Scan for the cell matching the given text and deliver its [x, y] coordinate at center. 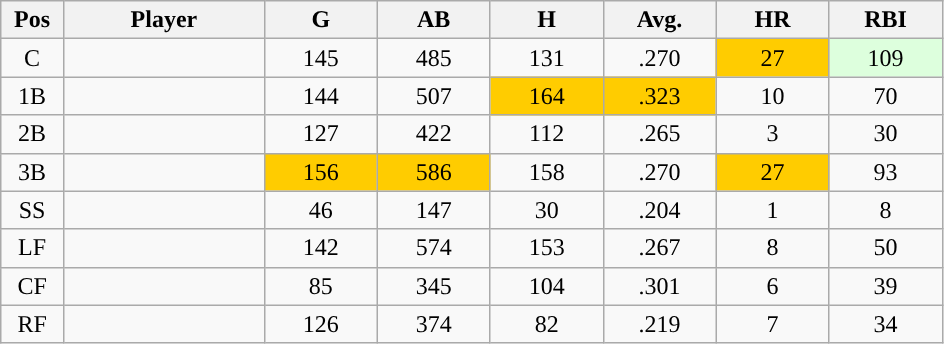
Pos [32, 20]
.204 [660, 210]
SS [32, 210]
153 [546, 248]
144 [320, 96]
93 [886, 172]
.323 [660, 96]
586 [434, 172]
7 [772, 324]
485 [434, 58]
82 [546, 324]
1 [772, 210]
1B [32, 96]
10 [772, 96]
6 [772, 286]
156 [320, 172]
Avg. [660, 20]
39 [886, 286]
104 [546, 286]
34 [886, 324]
H [546, 20]
158 [546, 172]
LF [32, 248]
574 [434, 248]
109 [886, 58]
3B [32, 172]
3 [772, 134]
AB [434, 20]
422 [434, 134]
C [32, 58]
85 [320, 286]
374 [434, 324]
50 [886, 248]
507 [434, 96]
2B [32, 134]
145 [320, 58]
126 [320, 324]
.301 [660, 286]
CF [32, 286]
142 [320, 248]
.219 [660, 324]
112 [546, 134]
RF [32, 324]
131 [546, 58]
RBI [886, 20]
345 [434, 286]
.265 [660, 134]
.267 [660, 248]
127 [320, 134]
164 [546, 96]
70 [886, 96]
Player [164, 20]
147 [434, 210]
46 [320, 210]
HR [772, 20]
G [320, 20]
